Output the (x, y) coordinate of the center of the cell containing the given text.  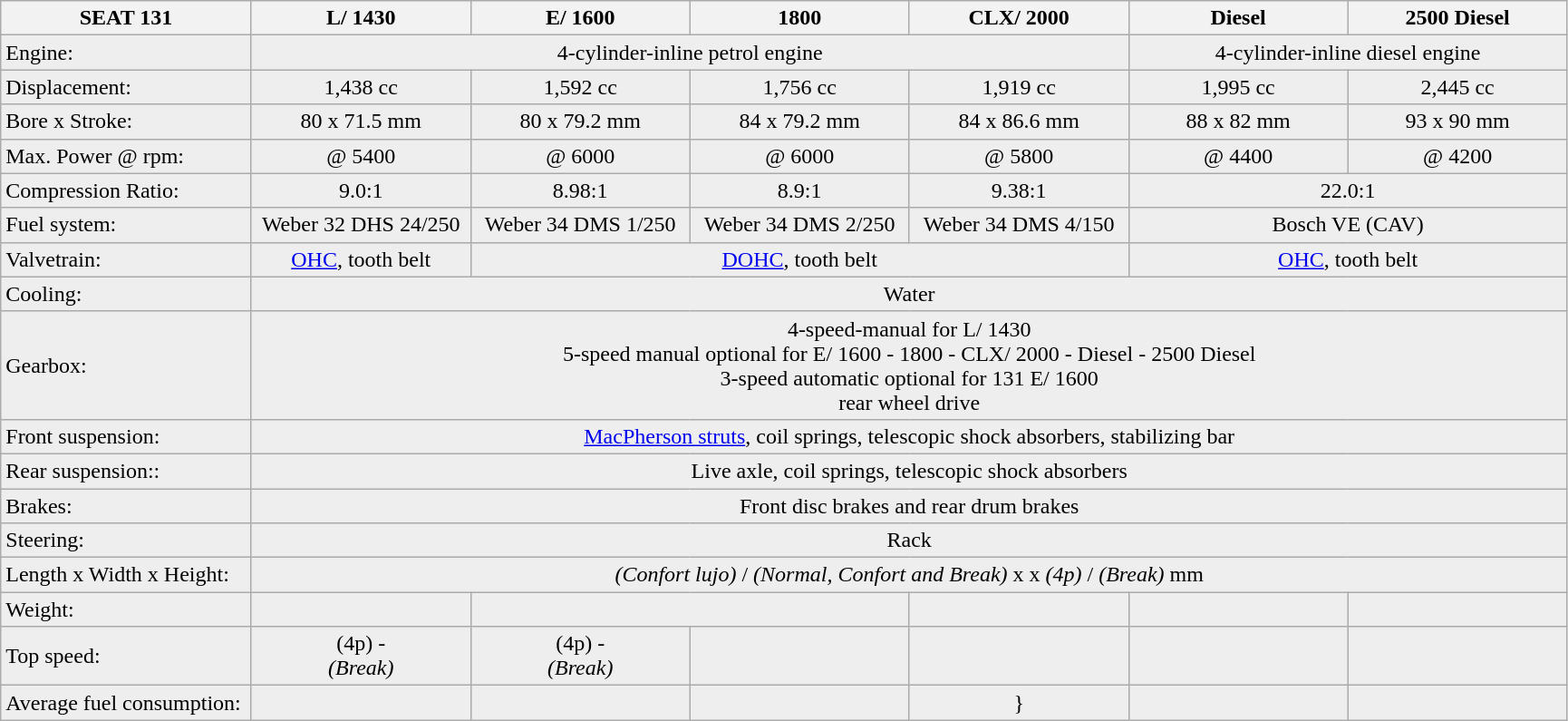
4-cylinder-inline petrol engine (690, 53)
2500 Diesel (1457, 18)
8.9:1 (799, 190)
Fuel system: (127, 225)
Rear suspension:: (127, 471)
(Confort lujo) / (Normal, Confort and Break) x x (4p) / (Break) mm (909, 575)
93 x 90 mm (1457, 122)
Weber 34 DMS 4/150 (1019, 225)
Gearbox: (127, 365)
Average fuel consumption: (127, 703)
1800 (799, 18)
DOHC, tooth belt (799, 259)
2,445 cc (1457, 87)
Engine: (127, 53)
Weber 34 DMS 1/250 (580, 225)
4-cylinder-inline diesel engine (1348, 53)
Weight: (127, 609)
@ 5800 (1019, 156)
@ 4400 (1238, 156)
Displacement: (127, 87)
} (1019, 703)
Cooling: (127, 294)
@ 5400 (361, 156)
Max. Power @ rpm: (127, 156)
9.0:1 (361, 190)
Steering: (127, 541)
Length x Width x Height: (127, 575)
88 x 82 mm (1238, 122)
Weber 32 DHS 24/250 (361, 225)
1,438 cc (361, 87)
Bore x Stroke: (127, 122)
Live axle, coil springs, telescopic shock absorbers (909, 471)
CLX/ 2000 (1019, 18)
Diesel (1238, 18)
SEAT 131 (127, 18)
Top speed: (127, 657)
Compression Ratio: (127, 190)
Weber 34 DMS 2/250 (799, 225)
1,995 cc (1238, 87)
Brakes: (127, 505)
Valvetrain: (127, 259)
Rack (909, 541)
Front disc brakes and rear drum brakes (909, 505)
80 x 71.5 mm (361, 122)
L/ 1430 (361, 18)
22.0:1 (1348, 190)
9.38:1 (1019, 190)
Bosch VE (CAV) (1348, 225)
84 x 86.6 mm (1019, 122)
Front suspension: (127, 436)
80 x 79.2 mm (580, 122)
@ 4200 (1457, 156)
84 x 79.2 mm (799, 122)
E/ 1600 (580, 18)
1,919 cc (1019, 87)
1,592 cc (580, 87)
1,756 cc (799, 87)
Water (909, 294)
8.98:1 (580, 190)
MacPherson struts, coil springs, telescopic shock absorbers, stabilizing bar (909, 436)
